From the cell containing the given text, extract its center point as [X, Y] coordinate. 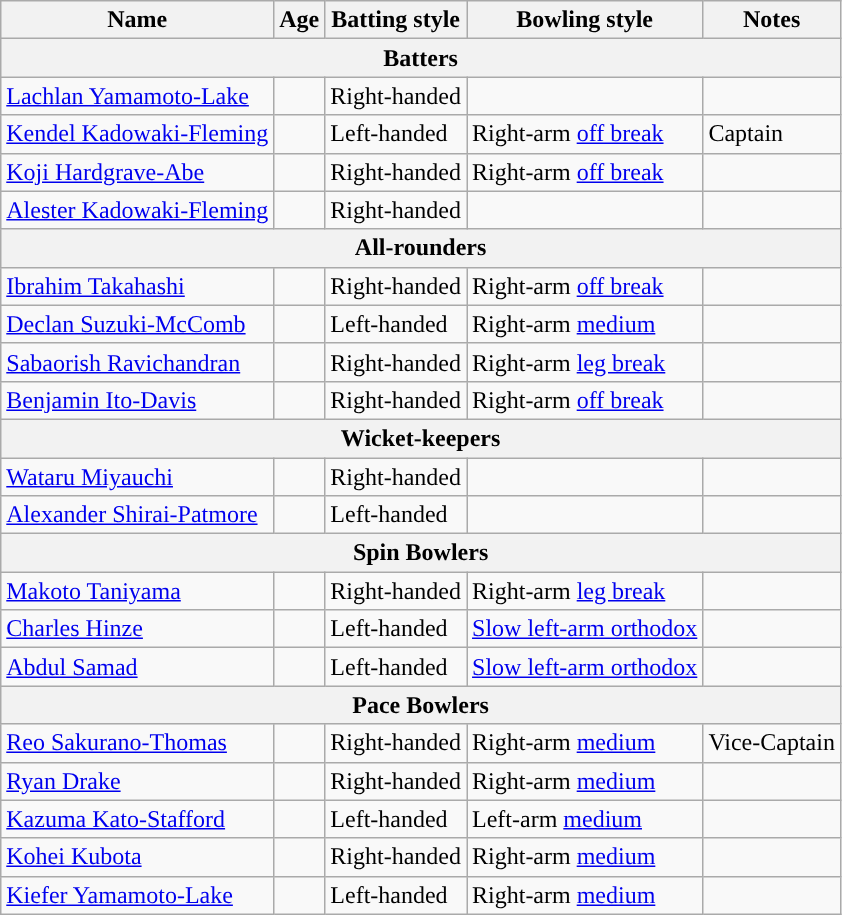
Ryan Drake [138, 781]
Declan Suzuki-McComb [138, 324]
Bowling style [584, 20]
Ibrahim Takahashi [138, 286]
Age [300, 20]
Wataru Miyauchi [138, 477]
Batting style [396, 20]
Wicket-keepers [421, 438]
Alexander Shirai-Patmore [138, 515]
All-rounders [421, 248]
Sabaorish Ravichandran [138, 362]
Kohei Kubota [138, 857]
Notes [772, 20]
Kiefer Yamamoto-Lake [138, 895]
Captain [772, 134]
Alester Kadowaki-Fleming [138, 210]
Reo Sakurano-Thomas [138, 743]
Name [138, 20]
Kendel Kadowaki-Fleming [138, 134]
Lachlan Yamamoto-Lake [138, 96]
Spin Bowlers [421, 553]
Makoto Taniyama [138, 591]
Batters [421, 58]
Charles Hinze [138, 629]
Abdul Samad [138, 667]
Kazuma Kato-Stafford [138, 819]
Benjamin Ito-Davis [138, 400]
Koji Hardgrave-Abe [138, 172]
Vice-Captain [772, 743]
Left-arm medium [584, 819]
Pace Bowlers [421, 705]
